Locate the cell with the specified text and output its [x, y] center coordinate. 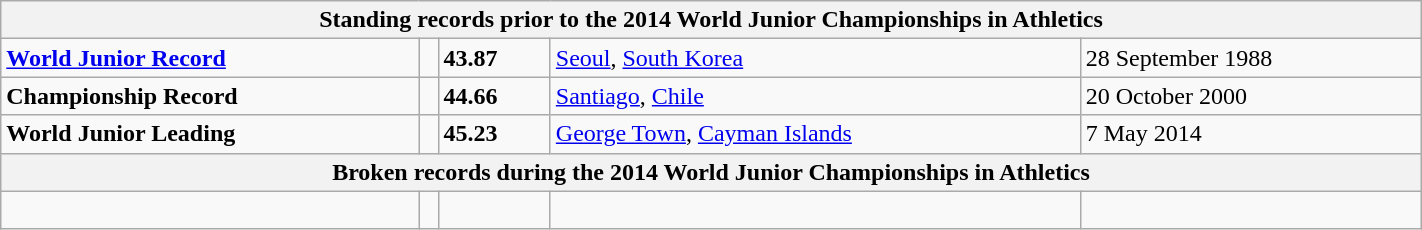
Championship Record [210, 96]
28 September 1988 [1250, 58]
7 May 2014 [1250, 134]
43.87 [494, 58]
World Junior Record [210, 58]
Seoul, South Korea [815, 58]
Standing records prior to the 2014 World Junior Championships in Athletics [711, 20]
World Junior Leading [210, 134]
Santiago, Chile [815, 96]
Broken records during the 2014 World Junior Championships in Athletics [711, 172]
20 October 2000 [1250, 96]
45.23 [494, 134]
George Town, Cayman Islands [815, 134]
44.66 [494, 96]
